Determine the (x, y) coordinate at the center of the cell enclosing the given text.  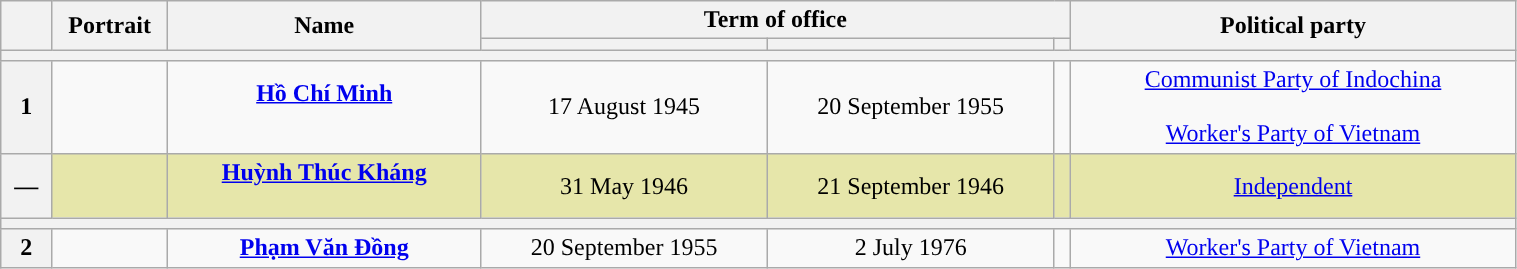
Portrait (110, 26)
Worker's Party of Vietnam (1293, 248)
Name (324, 26)
Political party (1293, 26)
21 September 1946 (910, 186)
— (26, 186)
Term of office (776, 20)
2 July 1976 (910, 248)
Huỳnh Thúc Kháng (324, 186)
2 (26, 248)
1 (26, 107)
17 August 1945 (624, 107)
Hồ Chí Minh (324, 107)
Independent (1293, 186)
Communist Party of Indochina Worker's Party of Vietnam (1293, 107)
Phạm Văn Đồng (324, 248)
31 May 1946 (624, 186)
